Output the [X, Y] coordinate of the center of the cell containing the given text.  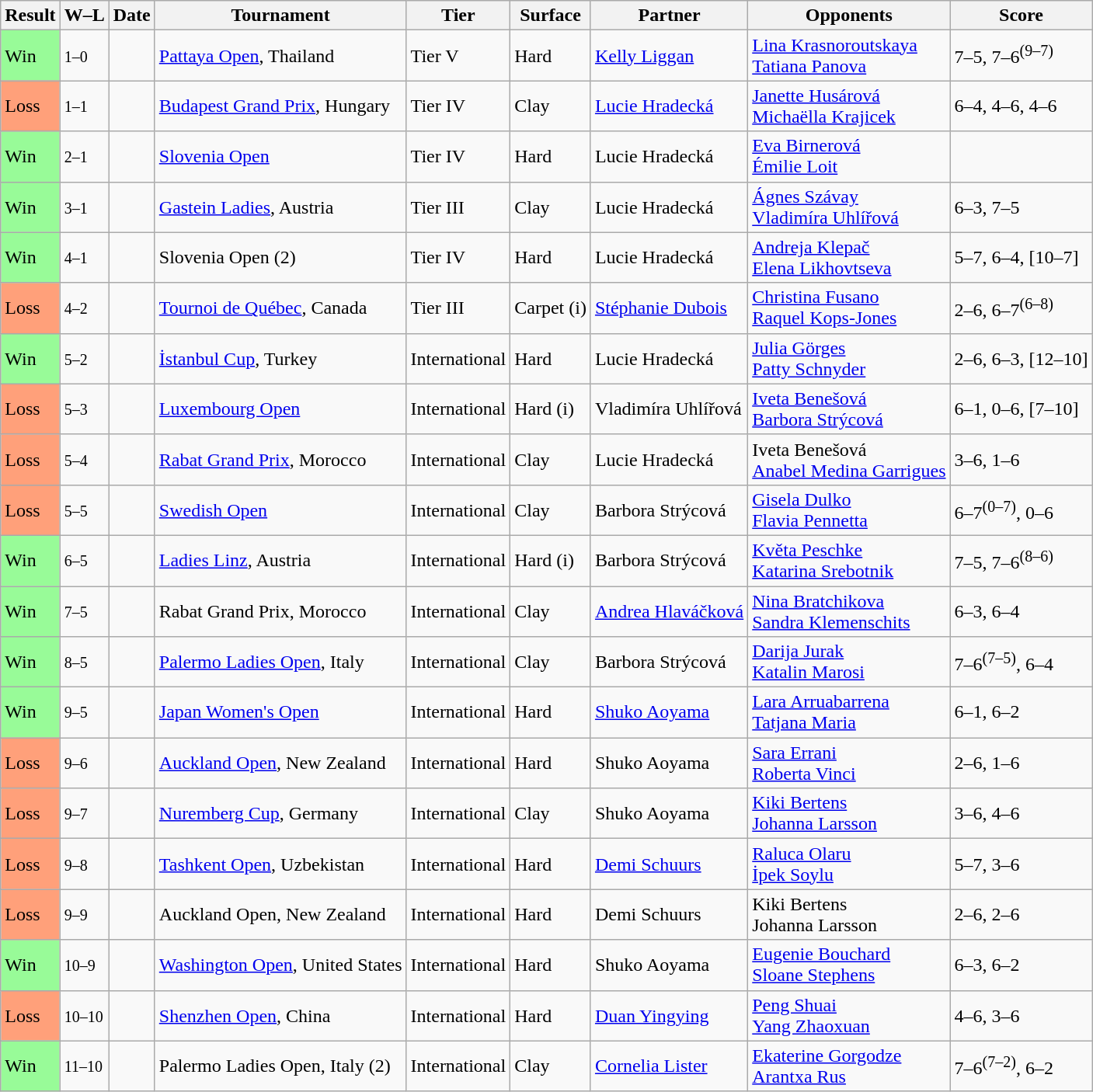
8–5 [84, 662]
3–1 [84, 207]
Washington Open, United States [280, 965]
Palermo Ladies Open, Italy [280, 662]
4–2 [84, 308]
4–1 [84, 258]
7–6(7–2), 6–2 [1021, 1066]
5–5 [84, 509]
İstanbul Cup, Turkey [280, 359]
Eugenie Bouchard Sloane Stephens [849, 965]
Tier [458, 16]
Slovenia Open (2) [280, 258]
Score [1021, 16]
Shenzhen Open, China [280, 1016]
Surface [551, 16]
Iveta Benešová Anabel Medina Garrigues [849, 460]
Tashkent Open, Uzbekistan [280, 864]
Andreja Klepač Elena Likhovtseva [849, 258]
Darija Jurak Katalin Marosi [849, 662]
2–6, 2–6 [1021, 915]
Kelly Liggan [669, 56]
5–3 [84, 409]
Nuremberg Cup, Germany [280, 814]
Swedish Open [280, 509]
Stéphanie Dubois [669, 308]
2–6, 6–7(6–8) [1021, 308]
Tournoi de Québec, Canada [280, 308]
Lara Arruabarrena Tatjana Maria [849, 713]
6–7(0–7), 0–6 [1021, 509]
2–6, 1–6 [1021, 763]
Opponents [849, 16]
5–4 [84, 460]
Julia Görges Patty Schnyder [849, 359]
6–3, 6–2 [1021, 965]
Nina Bratchikova Sandra Klemenschits [849, 610]
Slovenia Open [280, 157]
5–2 [84, 359]
4–6, 3–6 [1021, 1016]
7–5, 7–6(8–6) [1021, 561]
Date [132, 16]
Peng Shuai Yang Zhaoxuan [849, 1016]
Lina Krasnoroutskaya Tatiana Panova [849, 56]
Palermo Ladies Open, Italy (2) [280, 1066]
Partner [669, 16]
Cornelia Lister [669, 1066]
Budapest Grand Prix, Hungary [280, 106]
Luxembourg Open [280, 409]
9–9 [84, 915]
Iveta Benešová Barbora Strýcová [849, 409]
5–7, 3–6 [1021, 864]
6–3, 6–4 [1021, 610]
11–10 [84, 1066]
2–1 [84, 157]
5–7, 6–4, [10–7] [1021, 258]
6–5 [84, 561]
Raluca Olaru İpek Soylu [849, 864]
Gastein Ladies, Austria [280, 207]
Květa Peschke Katarina Srebotnik [849, 561]
Eva Birnerová Émilie Loit [849, 157]
Carpet (i) [551, 308]
Tournament [280, 16]
6–1, 6–2 [1021, 713]
Ekaterine Gorgodze Arantxa Rus [849, 1066]
Pattaya Open, Thailand [280, 56]
Ladies Linz, Austria [280, 561]
3–6, 1–6 [1021, 460]
7–5 [84, 610]
1–1 [84, 106]
10–9 [84, 965]
Tier V [458, 56]
W–L [84, 16]
9–7 [84, 814]
9–5 [84, 713]
7–5, 7–6(9–7) [1021, 56]
6–1, 0–6, [7–10] [1021, 409]
6–4, 4–6, 4–6 [1021, 106]
Result [30, 16]
Janette Husárová Michaëlla Krajicek [849, 106]
Sara Errani Roberta Vinci [849, 763]
Japan Women's Open [280, 713]
Andrea Hlaváčková [669, 610]
Gisela Dulko Flavia Pennetta [849, 509]
7–6(7–5), 6–4 [1021, 662]
Vladimíra Uhlířová [669, 409]
1–0 [84, 56]
Christina Fusano Raquel Kops-Jones [849, 308]
2–6, 6–3, [12–10] [1021, 359]
9–8 [84, 864]
9–6 [84, 763]
6–3, 7–5 [1021, 207]
Ágnes Szávay Vladimíra Uhlířová [849, 207]
3–6, 4–6 [1021, 814]
10–10 [84, 1016]
Duan Yingying [669, 1016]
